Return the (X, Y) coordinate for the center point of the cell that contains the specified text.  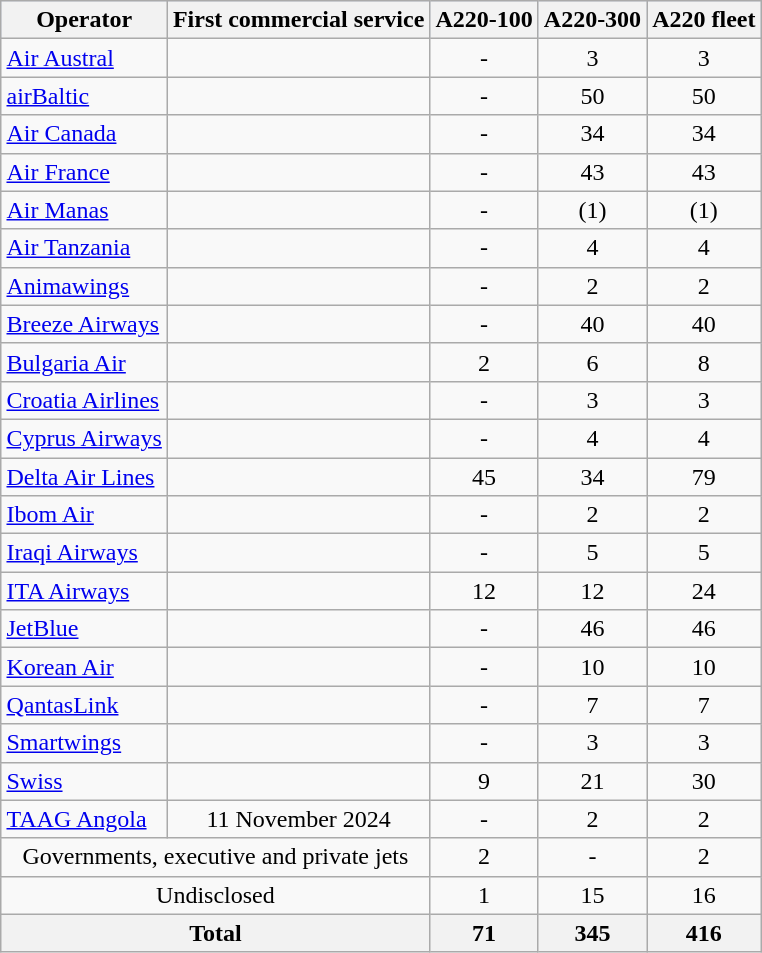
Air Canada (84, 134)
airBaltic (84, 96)
Smartwings (84, 743)
Air Tanzania (84, 248)
Korean Air (84, 667)
TAAG Angola (84, 819)
21 (592, 781)
345 (592, 933)
ITA Airways (84, 591)
71 (484, 933)
Cyprus Airways (84, 438)
Iraqi Airways (84, 553)
A220-300 (592, 20)
45 (484, 477)
Animawings (84, 286)
A220 fleet (704, 20)
Ibom Air (84, 515)
79 (704, 477)
1 (484, 895)
Swiss (84, 781)
Governments, executive and private jets (216, 857)
30 (704, 781)
Air Austral (84, 58)
Breeze Airways (84, 324)
416 (704, 933)
Bulgaria Air (84, 362)
15 (592, 895)
8 (704, 362)
9 (484, 781)
16 (704, 895)
Operator (84, 20)
Air France (84, 172)
Croatia Airlines (84, 400)
JetBlue (84, 629)
Delta Air Lines (84, 477)
Air Manas (84, 210)
A220-100 (484, 20)
Total (216, 933)
Undisclosed (216, 895)
24 (704, 591)
QantasLink (84, 705)
6 (592, 362)
11 November 2024 (298, 819)
First commercial service (298, 20)
